From the cell containing the given text, extract its center point as [x, y] coordinate. 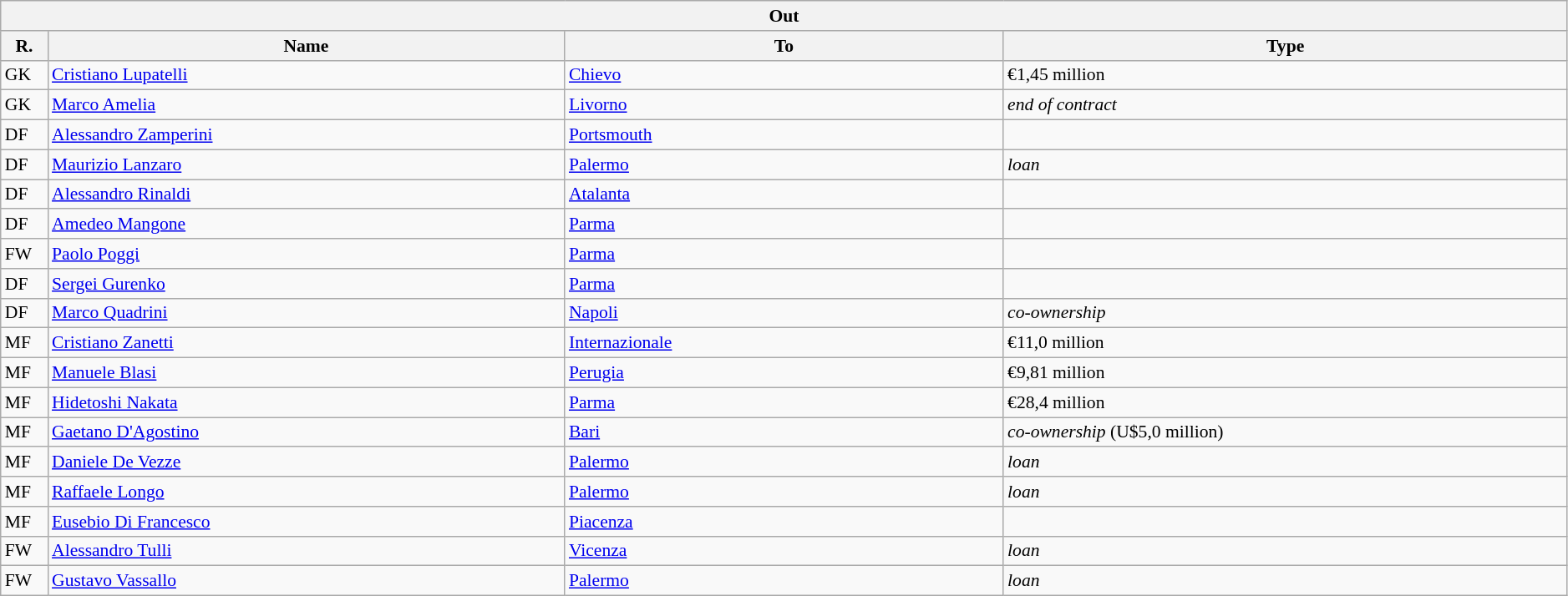
Maurizio Lanzaro [306, 164]
Alessandro Rinaldi [306, 194]
Chievo [784, 75]
Piacenza [784, 522]
Livorno [784, 105]
Out [784, 16]
To [784, 46]
Internazionale [784, 343]
Name [306, 46]
Gustavo Vassallo [306, 581]
Cristiano Zanetti [306, 343]
€9,81 million [1285, 373]
Marco Amelia [306, 105]
Eusebio Di Francesco [306, 522]
Amedeo Mangone [306, 225]
Atalanta [784, 194]
R. [24, 46]
Type [1285, 46]
Bari [784, 432]
€1,45 million [1285, 75]
Vicenza [784, 551]
Cristiano Lupatelli [306, 75]
Raffaele Longo [306, 492]
end of contract [1285, 105]
€11,0 million [1285, 343]
Portsmouth [784, 135]
Paolo Poggi [306, 254]
co-ownership [1285, 313]
Sergei Gurenko [306, 284]
€28,4 million [1285, 402]
Marco Quadrini [306, 313]
Perugia [784, 373]
Hidetoshi Nakata [306, 402]
Alessandro Zamperini [306, 135]
Alessandro Tulli [306, 551]
Napoli [784, 313]
co-ownership (U$5,0 million) [1285, 432]
Daniele De Vezze [306, 462]
Gaetano D'Agostino [306, 432]
Manuele Blasi [306, 373]
